Extract the [X, Y] coordinate from the center of the cell holding the provided text.  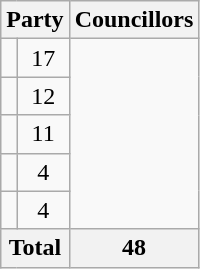
17 [43, 58]
12 [43, 96]
Councillors [134, 20]
48 [134, 248]
Party [35, 20]
11 [43, 134]
Total [35, 248]
